Search for the cell housing the specified text and yield its (x, y) center coordinate. 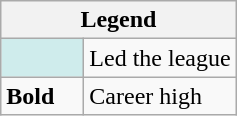
Legend (118, 20)
Led the league (160, 58)
Bold (42, 96)
Career high (160, 96)
